Provide the [X, Y] coordinate of the cell's center where the given text is located.  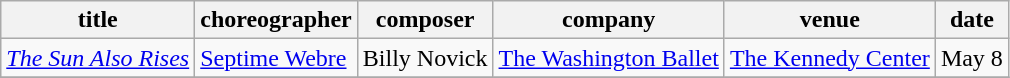
The Sun Also Rises [98, 58]
choreographer [276, 20]
composer [425, 20]
title [98, 20]
date [972, 20]
Billy Novick [425, 58]
The Washington Ballet [608, 58]
venue [830, 20]
May 8 [972, 58]
company [608, 20]
The Kennedy Center [830, 58]
Septime Webre [276, 58]
